From the cell containing the given text, extract its center point as [X, Y] coordinate. 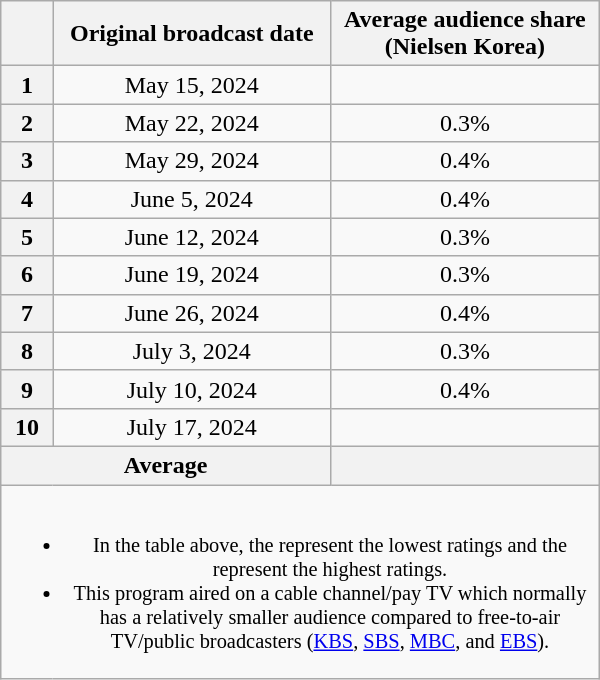
July 3, 2024 [192, 351]
July 10, 2024 [192, 389]
3 [27, 161]
Original broadcast date [192, 34]
Average [166, 465]
May 29, 2024 [192, 161]
4 [27, 199]
July 17, 2024 [192, 427]
1 [27, 85]
June 26, 2024 [192, 313]
2 [27, 123]
10 [27, 427]
6 [27, 275]
May 22, 2024 [192, 123]
May 15, 2024 [192, 85]
9 [27, 389]
5 [27, 237]
8 [27, 351]
June 5, 2024 [192, 199]
Average audience share(Nielsen Korea) [466, 34]
June 12, 2024 [192, 237]
7 [27, 313]
June 19, 2024 [192, 275]
